Locate the cell with the specified text and output its [x, y] center coordinate. 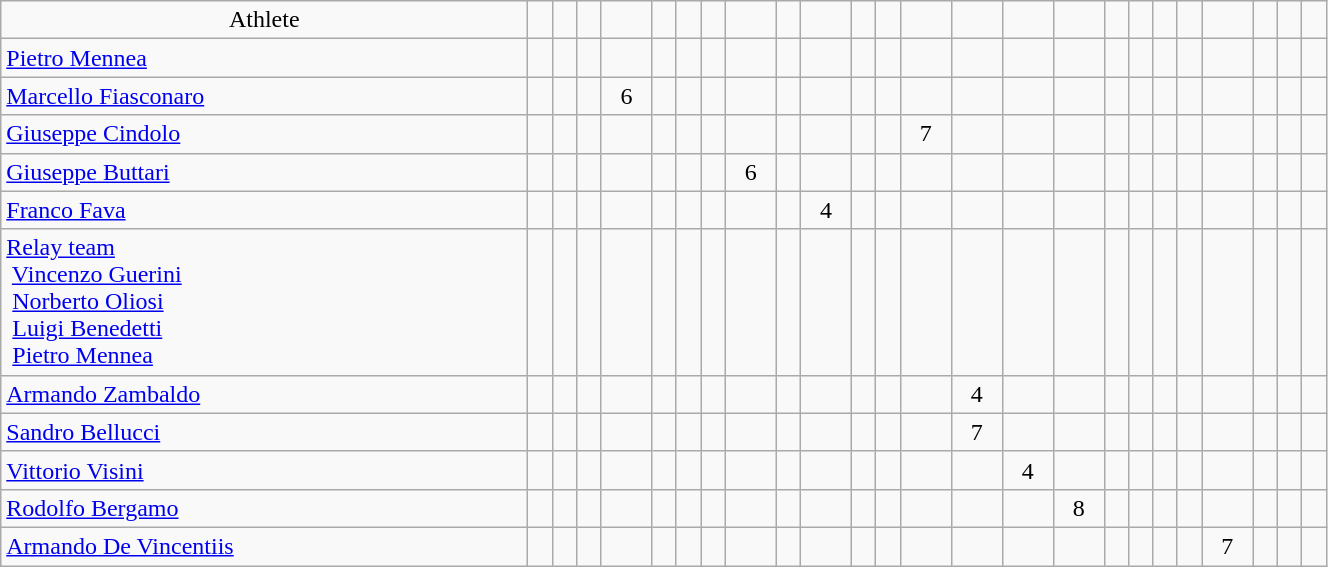
Sandro Bellucci [264, 432]
Marcello Fiasconaro [264, 96]
Rodolfo Bergamo [264, 508]
Giuseppe Buttari [264, 172]
Relay team Vincenzo Guerini Norberto Oliosi Luigi Benedetti Pietro Mennea [264, 302]
Giuseppe Cindolo [264, 134]
Vittorio Visini [264, 470]
Athlete [264, 20]
Armando Zambaldo [264, 394]
8 [1078, 508]
Pietro Mennea [264, 58]
Franco Fava [264, 210]
Armando De Vincentiis [264, 546]
